Search for the cell housing the specified text and yield its [x, y] center coordinate. 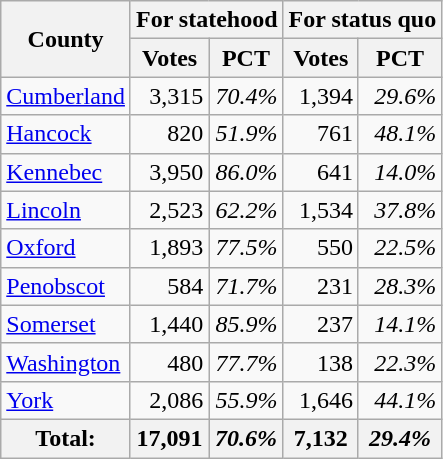
Cumberland [66, 96]
550 [320, 248]
Oxford [66, 248]
77.7% [246, 362]
Kennebec [66, 172]
62.2% [246, 210]
71.7% [246, 286]
641 [320, 172]
761 [320, 134]
Hancock [66, 134]
Penobscot [66, 286]
1,394 [320, 96]
For statehood [206, 20]
28.3% [400, 286]
70.4% [246, 96]
44.1% [400, 400]
820 [169, 134]
86.0% [246, 172]
22.5% [400, 248]
14.1% [400, 324]
1,893 [169, 248]
70.6% [246, 438]
3,950 [169, 172]
17,091 [169, 438]
237 [320, 324]
For status quo [362, 20]
2,523 [169, 210]
231 [320, 286]
48.1% [400, 134]
Washington [66, 362]
14.0% [400, 172]
51.9% [246, 134]
29.6% [400, 96]
Somerset [66, 324]
3,315 [169, 96]
County [66, 39]
2,086 [169, 400]
1,534 [320, 210]
1,440 [169, 324]
480 [169, 362]
37.8% [400, 210]
584 [169, 286]
Total: [66, 438]
7,132 [320, 438]
York [66, 400]
29.4% [400, 438]
Lincoln [66, 210]
138 [320, 362]
77.5% [246, 248]
22.3% [400, 362]
55.9% [246, 400]
1,646 [320, 400]
85.9% [246, 324]
